Output the [X, Y] coordinate of the center of the cell containing the given text.  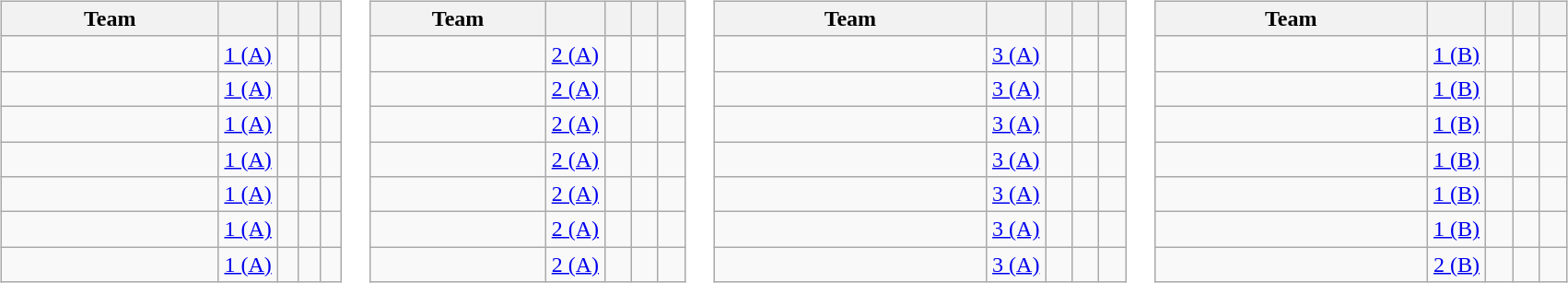
2 (B) [1457, 265]
